Extract the [X, Y] coordinate from the center of the cell holding the provided text.  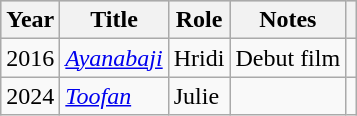
Hridi [199, 58]
2016 [30, 58]
Julie [199, 96]
Ayanabaji [114, 58]
2024 [30, 96]
Debut film [288, 58]
Title [114, 20]
Toofan [114, 96]
Role [199, 20]
Year [30, 20]
Notes [288, 20]
